Identify which cell holds the provided text, then report its [x, y] central coordinate. 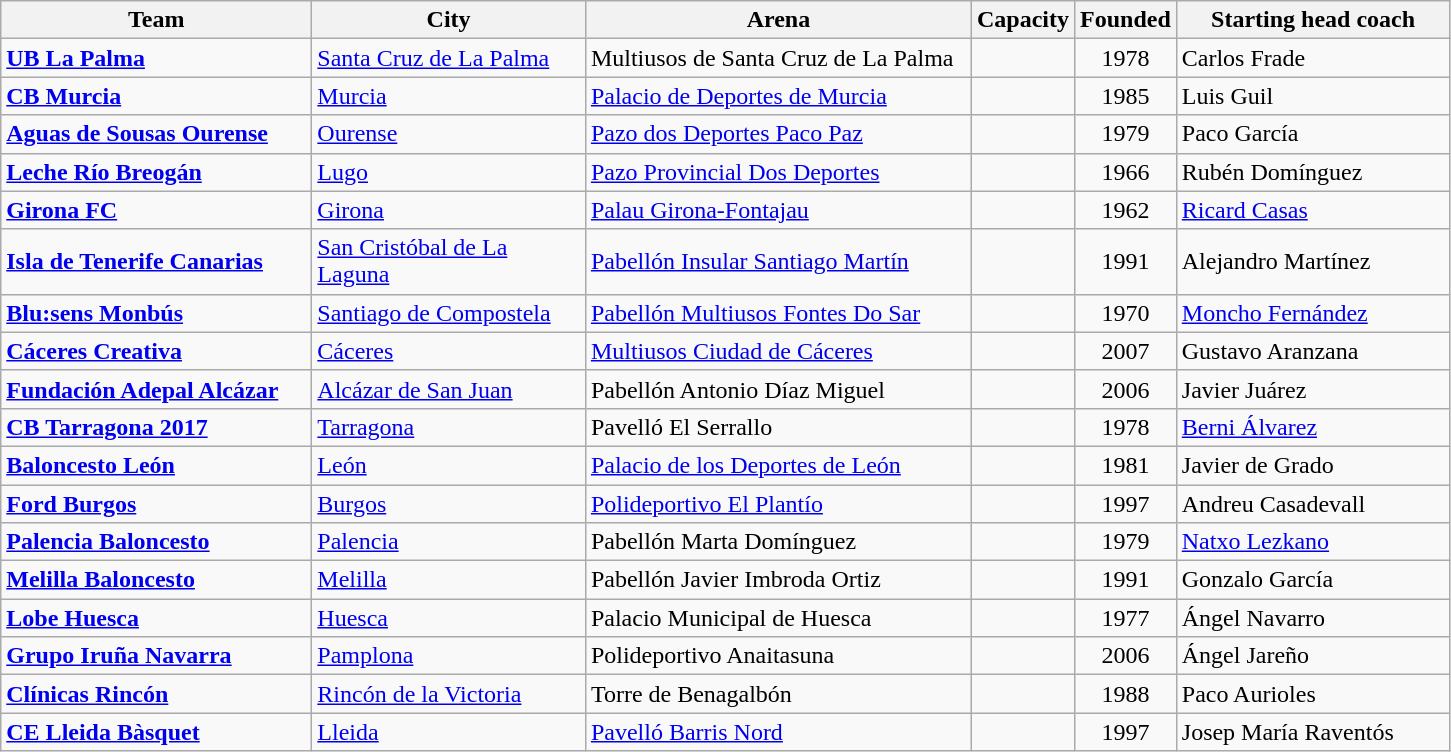
Pabellón Marta Domínguez [778, 542]
Berni Álvarez [1313, 427]
Palacio de los Deportes de León [778, 465]
Polideportivo El Plantío [778, 503]
Leche Río Breogán [156, 172]
Team [156, 20]
Torre de Benagalbón [778, 694]
Pavelló Barris Nord [778, 732]
Luis Guil [1313, 96]
Isla de Tenerife Canarias [156, 262]
Palau Girona-Fontajau [778, 210]
San Cristóbal de La Laguna [449, 262]
Palencia [449, 542]
Javier Juárez [1313, 389]
Murcia [449, 96]
Huesca [449, 618]
Multiusos de Santa Cruz de La Palma [778, 58]
Baloncesto León [156, 465]
Starting head coach [1313, 20]
City [449, 20]
Ángel Jareño [1313, 656]
Natxo Lezkano [1313, 542]
Moncho Fernández [1313, 313]
UB La Palma [156, 58]
Lobe Huesca [156, 618]
Girona [449, 210]
Burgos [449, 503]
Grupo Iruña Navarra [156, 656]
Carlos Frade [1313, 58]
Pamplona [449, 656]
Melilla [449, 580]
Melilla Baloncesto [156, 580]
Pazo Provincial Dos Deportes [778, 172]
Multiusos Ciudad de Cáceres [778, 351]
Capacity [1022, 20]
Rincón de la Victoria [449, 694]
Ángel Navarro [1313, 618]
1981 [1125, 465]
Alejandro Martínez [1313, 262]
Palacio Municipal de Huesca [778, 618]
Rubén Domínguez [1313, 172]
Santa Cruz de La Palma [449, 58]
Pabellón Javier Imbroda Ortiz [778, 580]
Lugo [449, 172]
2007 [1125, 351]
Pabellón Antonio Díaz Miguel [778, 389]
Santiago de Compostela [449, 313]
1966 [1125, 172]
Tarragona [449, 427]
Clínicas Rincón [156, 694]
Blu:sens Monbús [156, 313]
Arena [778, 20]
CB Murcia [156, 96]
Pavelló El Serrallo [778, 427]
Lleida [449, 732]
Gonzalo García [1313, 580]
1977 [1125, 618]
1985 [1125, 96]
Cáceres Creativa [156, 351]
Aguas de Sousas Ourense [156, 134]
Founded [1125, 20]
Pazo dos Deportes Paco Paz [778, 134]
Pabellón Multiusos Fontes Do Sar [778, 313]
Palacio de Deportes de Murcia [778, 96]
1988 [1125, 694]
León [449, 465]
Javier de Grado [1313, 465]
CB Tarragona 2017 [156, 427]
Ford Burgos [156, 503]
Polideportivo Anaitasuna [778, 656]
Gustavo Aranzana [1313, 351]
Paco Aurioles [1313, 694]
Palencia Baloncesto [156, 542]
Alcázar de San Juan [449, 389]
Josep María Raventós [1313, 732]
Andreu Casadevall [1313, 503]
Ricard Casas [1313, 210]
Pabellón Insular Santiago Martín [778, 262]
Girona FC [156, 210]
Paco García [1313, 134]
Fundación Adepal Alcázar [156, 389]
1962 [1125, 210]
CE Lleida Bàsquet [156, 732]
Ourense [449, 134]
Cáceres [449, 351]
1970 [1125, 313]
